Return the [x, y] coordinate for the center point of the cell that contains the specified text.  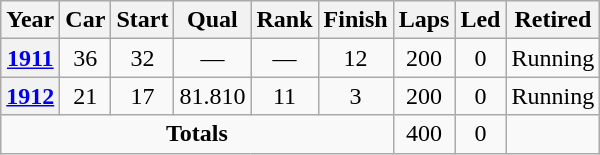
36 [86, 58]
12 [356, 58]
Laps [424, 20]
Year [30, 20]
17 [142, 96]
Rank [284, 20]
Qual [212, 20]
1912 [30, 96]
3 [356, 96]
Retired [553, 20]
Car [86, 20]
Led [480, 20]
81.810 [212, 96]
400 [424, 134]
21 [86, 96]
11 [284, 96]
Totals [197, 134]
32 [142, 58]
Start [142, 20]
Finish [356, 20]
1911 [30, 58]
